Determine the [x, y] coordinate at the center of the cell enclosing the given text.  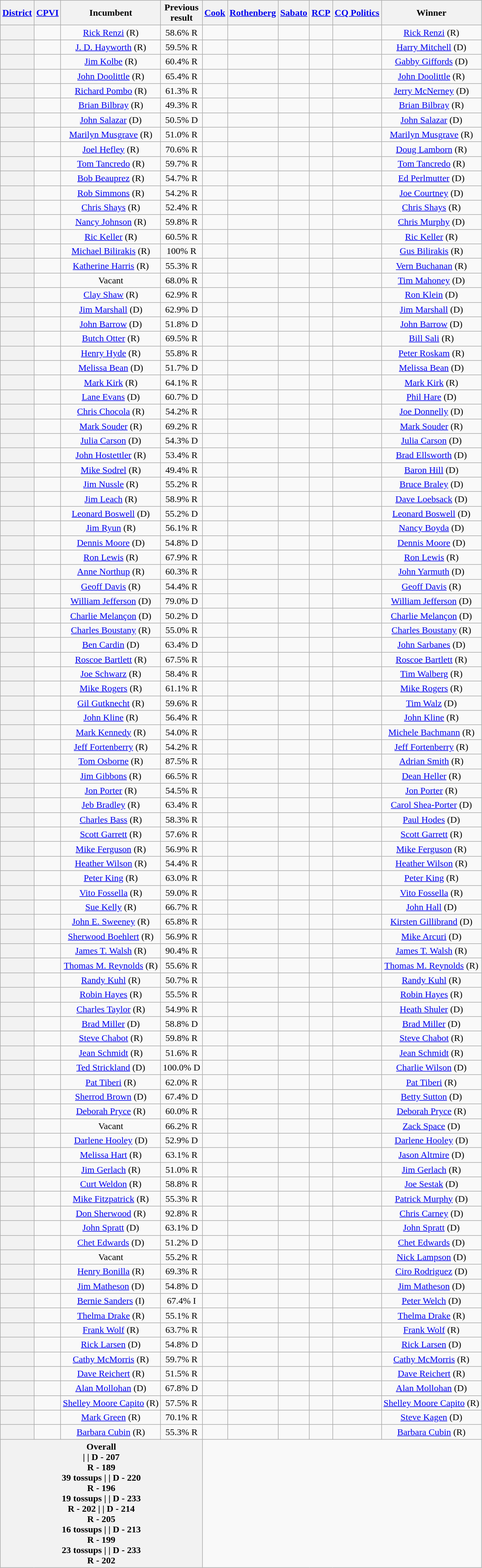
55.1% R [181, 1315]
56.4% R [181, 718]
Dave Loebsack (D) [431, 499]
60.3% R [181, 572]
58.3% R [181, 820]
Richard Pombo (R) [111, 91]
Peter Roskam (R) [431, 353]
Melissa Hart (R) [111, 1155]
Bernie Sanders (I) [111, 1301]
Harry Mitchell (D) [431, 47]
Nancy Johnson (R) [111, 222]
Chris Carney (D) [431, 1213]
52.4% R [181, 208]
62.9% R [181, 295]
56.1% R [181, 528]
62.0% R [181, 1082]
Adrian Smith (R) [431, 761]
Jeb Bradley (R) [111, 805]
John Sarbanes (D) [431, 645]
59.5% R [181, 47]
54.5% R [181, 791]
Jim Leach (R) [111, 499]
Gus Bilirakis (R) [431, 251]
53.4% R [181, 455]
Mike Arcuri (D) [431, 936]
Jim Ryun (R) [111, 528]
69.3% R [181, 1272]
Patrick Murphy (D) [431, 1199]
58.8% R [181, 1184]
67.5% R [181, 659]
Joe Donnelly (D) [431, 411]
68.0% R [181, 280]
Charlie Wilson (D) [431, 1067]
57.5% R [181, 1403]
Peter Welch (D) [431, 1301]
Sue Kelly (R) [111, 907]
Ron Klein (D) [431, 295]
CPVI [47, 13]
67.8% D [181, 1388]
61.3% R [181, 91]
Ciro Rodriguez (D) [431, 1272]
63.1% D [181, 1228]
66.7% R [181, 907]
60.0% R [181, 1111]
Betty Sutton (D) [431, 1097]
Jim Gibbons (R) [111, 776]
Jim Kolbe (R) [111, 62]
Mike Fitzpatrick (R) [111, 1199]
Curt Weldon (R) [111, 1184]
Sherwood Boehlert (R) [111, 936]
51.2% D [181, 1242]
Jason Altmire (D) [431, 1155]
Ed Perlmutter (D) [431, 178]
55.5% R [181, 995]
CQ Politics [357, 13]
100.0% D [181, 1067]
51.5% R [181, 1374]
John E. Sweeney (R) [111, 922]
62.9% D [181, 309]
63.4% D [181, 645]
Kirsten Gillibrand (D) [431, 922]
Charles Taylor (R) [111, 1009]
58.8% D [181, 1024]
Mark Green (R) [111, 1417]
87.5% R [181, 761]
54.9% R [181, 1009]
63.0% R [181, 878]
61.1% R [181, 689]
Dean Heller (R) [431, 776]
92.8% R [181, 1213]
Clay Shaw (R) [111, 295]
70.1% R [181, 1417]
49.3% R [181, 105]
Joel Hefley (R) [111, 149]
Jerry McNerney (D) [431, 91]
69.2% R [181, 426]
Joe Sestak (D) [431, 1184]
58.4% R [181, 674]
John Hall (D) [431, 907]
Baron Hill (D) [431, 470]
Jim Nussle (R) [111, 484]
66.2% R [181, 1126]
Ben Cardin (D) [111, 645]
52.9% D [181, 1141]
Gabby Giffords (D) [431, 62]
Rob Simmons (R) [111, 193]
Don Sherwood (R) [111, 1213]
67.4% D [181, 1097]
49.4% R [181, 470]
Cook [215, 13]
RCP [321, 13]
51.6% R [181, 1053]
Charles Bass (R) [111, 820]
55.0% R [181, 630]
Steve Kagen (D) [431, 1417]
67.9% R [181, 557]
Anne Northup (R) [111, 572]
69.5% R [181, 339]
Tim Walz (D) [431, 703]
50.5% D [181, 120]
65.4% R [181, 76]
54.7% R [181, 178]
59.0% R [181, 893]
51.7% D [181, 368]
Henry Hyde (R) [111, 353]
66.5% R [181, 776]
Winner [431, 13]
Sabato [294, 13]
Bill Sali (R) [431, 339]
60.5% R [181, 237]
Carol Shea-Porter (D) [431, 805]
64.1% R [181, 382]
Mike Sodrel (R) [111, 470]
58.6% R [181, 33]
Previousresult [181, 13]
Vern Buchanan (R) [431, 266]
Katherine Harris (R) [111, 266]
John Yarmuth (D) [431, 572]
65.8% R [181, 922]
67.4% I [181, 1301]
Tim Walberg (R) [431, 674]
Brad Ellsworth (D) [431, 455]
Bruce Braley (D) [431, 484]
Paul Hodes (D) [431, 820]
Gil Gutknecht (R) [111, 703]
J. D. Hayworth (R) [111, 47]
54.3% D [181, 441]
Sherrod Brown (D) [111, 1097]
100% R [181, 251]
Nick Lampson (D) [431, 1257]
Butch Otter (R) [111, 339]
90.4% R [181, 951]
79.0% D [181, 601]
Bob Beauprez (R) [111, 178]
60.7% D [181, 397]
57.6% R [181, 834]
Henry Bonilla (R) [111, 1272]
55.8% R [181, 353]
Rothenberg [253, 13]
51.8% D [181, 324]
Incumbent [111, 13]
Ted Strickland (D) [111, 1067]
Phil Hare (D) [431, 397]
70.6% R [181, 149]
58.9% R [181, 499]
Chris Chocola (R) [111, 411]
Joe Courtney (D) [431, 193]
Heath Shuler (D) [431, 1009]
Michele Bachmann (R) [431, 732]
50.2% D [181, 615]
Joe Schwarz (R) [111, 674]
60.4% R [181, 62]
55.2% D [181, 514]
Michael Bilirakis (R) [111, 251]
Mark Kennedy (R) [111, 732]
John Hostettler (R) [111, 455]
63.4% R [181, 805]
Doug Lamborn (R) [431, 149]
59.6% R [181, 703]
District [17, 13]
Tom Osborne (R) [111, 761]
50.7% R [181, 980]
Tim Mahoney (D) [431, 280]
Lane Evans (D) [111, 397]
54.0% R [181, 732]
Nancy Boyda (D) [431, 528]
Zack Space (D) [431, 1126]
63.7% R [181, 1330]
63.1% R [181, 1155]
55.6% R [181, 966]
Chris Murphy (D) [431, 222]
